Locate the cell with the specified text and output its (x, y) center coordinate. 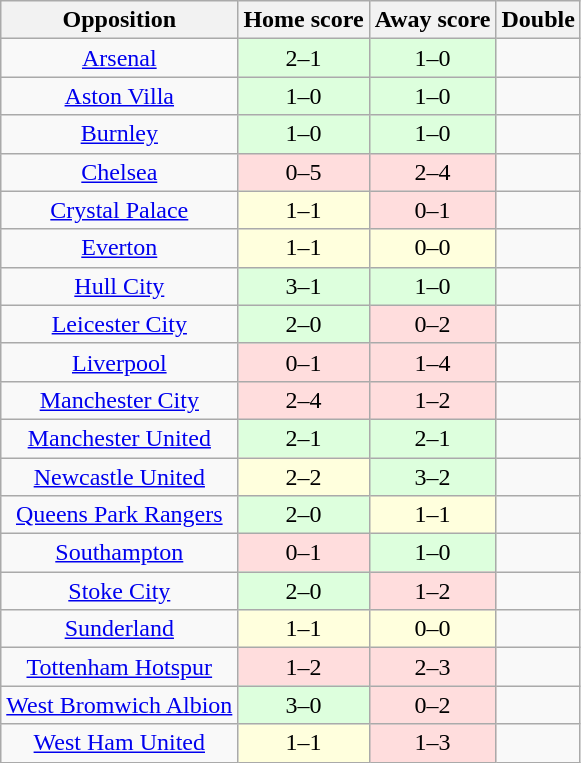
2–2 (304, 477)
1–4 (432, 362)
Stoke City (120, 591)
1–3 (432, 743)
3–0 (304, 705)
West Bromwich Albion (120, 705)
West Ham United (120, 743)
Aston Villa (120, 96)
0–5 (304, 172)
Manchester City (120, 400)
Away score (432, 20)
Leicester City (120, 324)
2–3 (432, 667)
Chelsea (120, 172)
3–1 (304, 286)
Manchester United (120, 438)
3–2 (432, 477)
Southampton (120, 553)
Double (538, 20)
Newcastle United (120, 477)
Everton (120, 248)
Tottenham Hotspur (120, 667)
Crystal Palace (120, 210)
Queens Park Rangers (120, 515)
Arsenal (120, 58)
Opposition (120, 20)
Home score (304, 20)
Hull City (120, 286)
Liverpool (120, 362)
Burnley (120, 134)
Sunderland (120, 629)
